Find where the given text appears and provide that cell's center as [x, y] coordinate. 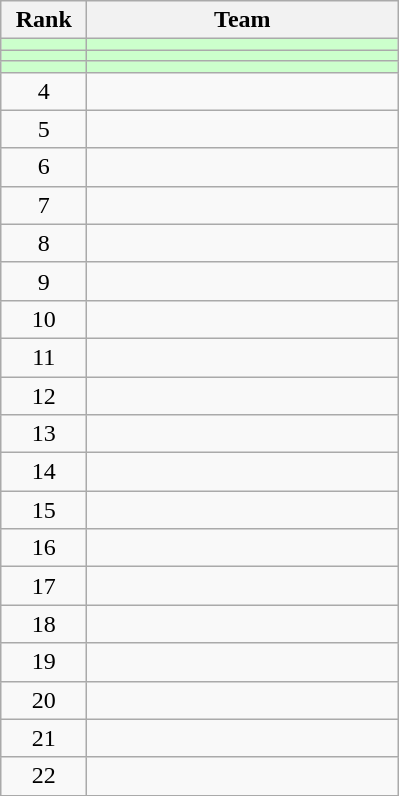
Team [242, 20]
14 [44, 472]
4 [44, 91]
18 [44, 624]
17 [44, 586]
6 [44, 167]
21 [44, 738]
Rank [44, 20]
22 [44, 776]
19 [44, 662]
13 [44, 434]
5 [44, 129]
12 [44, 395]
11 [44, 357]
8 [44, 243]
16 [44, 548]
15 [44, 510]
10 [44, 319]
9 [44, 281]
20 [44, 700]
7 [44, 205]
